Provide the (x, y) coordinate of the cell's center where the given text is located.  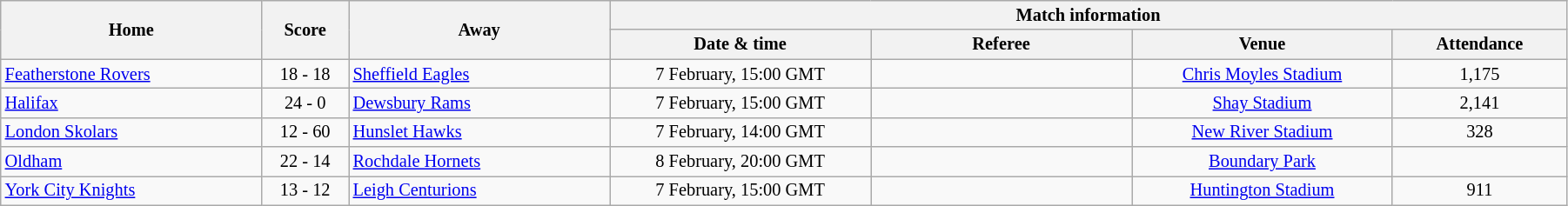
Hunslet Hawks (479, 132)
New River Stadium (1263, 132)
Oldham (131, 162)
Sheffield Eagles (479, 74)
12 - 60 (305, 132)
Shay Stadium (1263, 103)
1,175 (1479, 74)
Dewsbury Rams (479, 103)
Referee (1002, 44)
Leigh Centurions (479, 190)
Date & time (740, 44)
2,141 (1479, 103)
Venue (1263, 44)
Away (479, 30)
York City Knights (131, 190)
Score (305, 30)
Match information (1089, 15)
13 - 12 (305, 190)
Boundary Park (1263, 162)
Featherstone Rovers (131, 74)
Home (131, 30)
22 - 14 (305, 162)
Huntington Stadium (1263, 190)
London Skolars (131, 132)
328 (1479, 132)
7 February, 14:00 GMT (740, 132)
Halifax (131, 103)
18 - 18 (305, 74)
911 (1479, 190)
Rochdale Hornets (479, 162)
8 February, 20:00 GMT (740, 162)
Chris Moyles Stadium (1263, 74)
24 - 0 (305, 103)
Attendance (1479, 44)
